Determine the [x, y] coordinate at the center of the cell enclosing the given text.  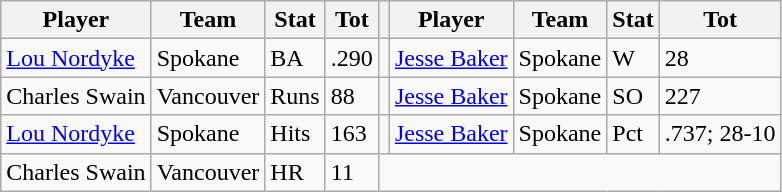
W [633, 58]
28 [720, 58]
HR [295, 172]
BA [295, 58]
Runs [295, 96]
163 [352, 134]
.737; 28-10 [720, 134]
Pct [633, 134]
227 [720, 96]
11 [352, 172]
.290 [352, 58]
SO [633, 96]
Hits [295, 134]
88 [352, 96]
